Capture the cell that displays the provided text and extract its [x, y] central coordinate. 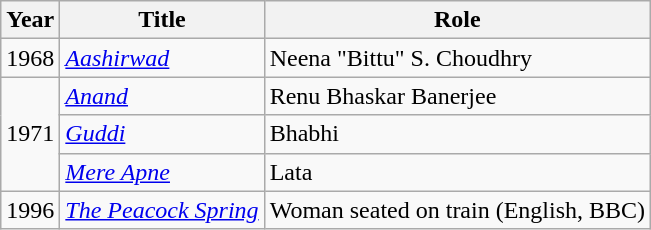
Bhabhi [457, 134]
1968 [30, 58]
Lata [457, 172]
Neena "Bittu" S. Choudhry [457, 58]
The Peacock Spring [162, 210]
Year [30, 20]
Title [162, 20]
Anand [162, 96]
Mere Apne [162, 172]
1971 [30, 134]
Guddi [162, 134]
Woman seated on train (English, BBC) [457, 210]
Role [457, 20]
Renu Bhaskar Banerjee [457, 96]
Aashirwad [162, 58]
1996 [30, 210]
